Detect which cell encompasses the target text, then output its [X, Y] center coordinate. 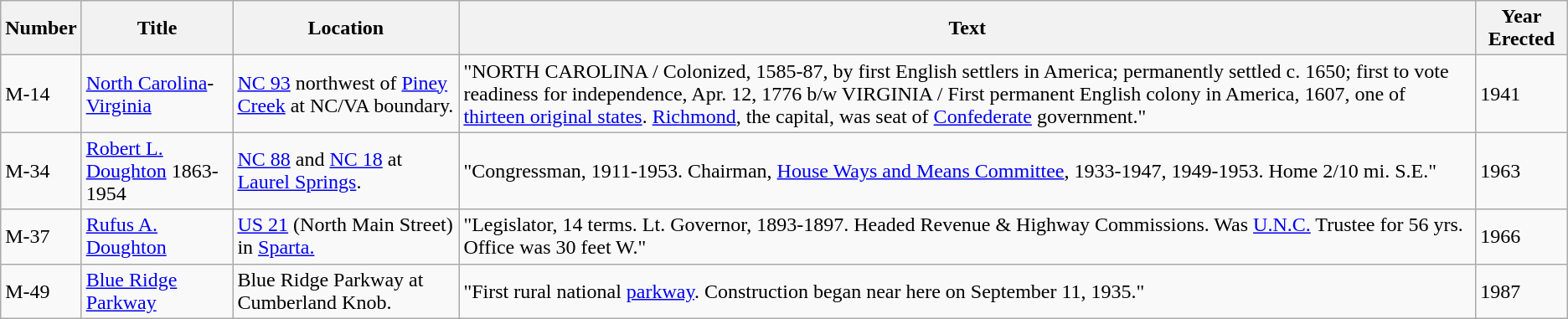
M-14 [41, 94]
1963 [1522, 171]
1987 [1522, 291]
US 21 (North Main Street) in Sparta. [346, 236]
NC 88 and NC 18 at Laurel Springs. [346, 171]
Blue Ridge Parkway [157, 291]
Location [346, 28]
M-34 [41, 171]
Rufus A. Doughton [157, 236]
"Congressman, 1911-1953. Chairman, House Ways and Means Committee, 1933-1947, 1949-1953. Home 2/10 mi. S.E." [967, 171]
M-49 [41, 291]
M-37 [41, 236]
"Legislator, 14 terms. Lt. Governor, 1893-1897. Headed Revenue & Highway Commissions. Was U.N.C. Trustee for 56 yrs. Office was 30 feet W." [967, 236]
1941 [1522, 94]
1966 [1522, 236]
Text [967, 28]
Robert L. Doughton 1863-1954 [157, 171]
North Carolina-Virginia [157, 94]
Blue Ridge Parkway at Cumberland Knob. [346, 291]
Year Erected [1522, 28]
Number [41, 28]
"First rural national parkway. Construction began near here on September 11, 1935." [967, 291]
Title [157, 28]
NC 93 northwest of Piney Creek at NC/VA boundary. [346, 94]
